Find where the given text appears and provide that cell's center as [X, Y] coordinate. 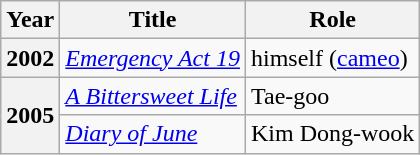
Title [153, 20]
himself (cameo) [332, 58]
Tae-goo [332, 96]
A Bittersweet Life [153, 96]
2002 [30, 58]
Role [332, 20]
Kim Dong-wook [332, 134]
Year [30, 20]
2005 [30, 115]
Diary of June [153, 134]
Emergency Act 19 [153, 58]
